Provide the (X, Y) coordinate of the cell's center where the given text is located.  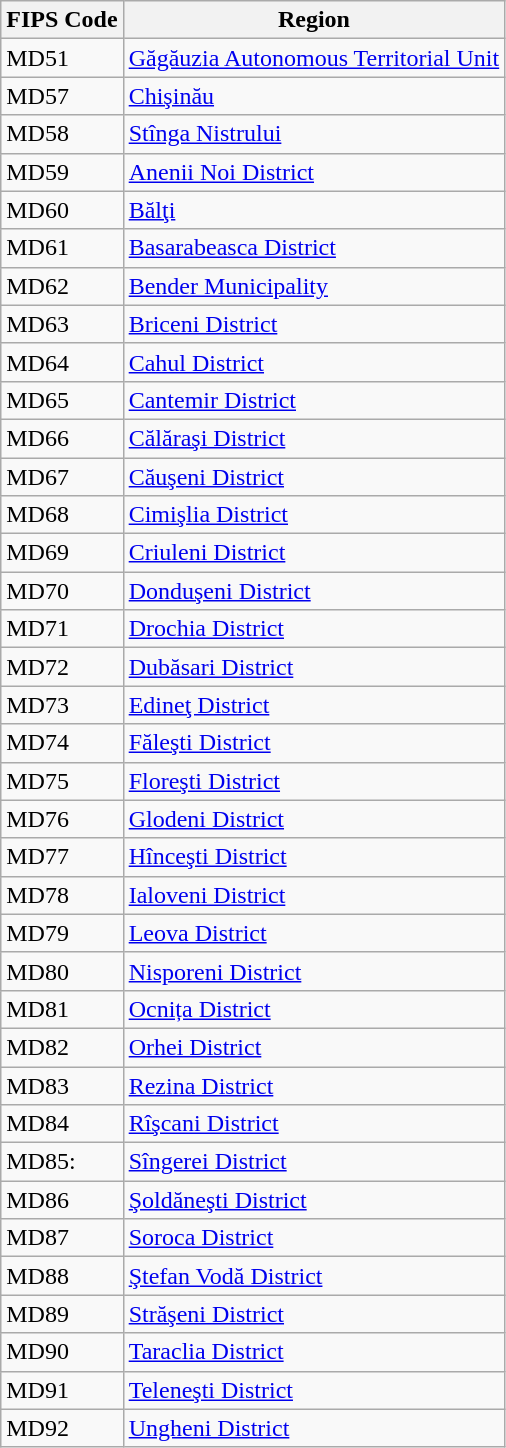
MD88 (62, 1276)
Ialoveni District (314, 895)
MD62 (62, 286)
FIPS Code (62, 20)
MD79 (62, 933)
Soroca District (314, 1238)
MD85: (62, 1162)
MD70 (62, 591)
Taraclia District (314, 1352)
Basarabeasca District (314, 248)
Şoldăneşti District (314, 1200)
Bălţi (314, 210)
Căuşeni District (314, 477)
Dubăsari District (314, 667)
Nisporeni District (314, 971)
Teleneşti District (314, 1390)
MD65 (62, 400)
Ştefan Vodă District (314, 1276)
Edineţ District (314, 705)
Rezina District (314, 1085)
MD84 (62, 1124)
Călăraşi District (314, 438)
Făleşti District (314, 743)
Bender Municipality (314, 286)
Chişinău (314, 96)
MD82 (62, 1047)
Ocnița District (314, 1009)
Rîşcani District (314, 1124)
Cantemir District (314, 400)
Orhei District (314, 1047)
Stînga Nistrului (314, 134)
MD86 (62, 1200)
Cimişlia District (314, 515)
MD74 (62, 743)
MD66 (62, 438)
Region (314, 20)
MD90 (62, 1352)
Criuleni District (314, 553)
Hînceşti District (314, 857)
MD64 (62, 362)
Floreşti District (314, 781)
Sîngerei District (314, 1162)
Găgăuzia Autonomous Territorial Unit (314, 58)
MD61 (62, 248)
MD89 (62, 1314)
MD57 (62, 96)
MD68 (62, 515)
MD63 (62, 324)
MD59 (62, 172)
MD78 (62, 895)
MD75 (62, 781)
Străşeni District (314, 1314)
MD71 (62, 629)
Leova District (314, 933)
MD51 (62, 58)
MD87 (62, 1238)
MD69 (62, 553)
MD92 (62, 1428)
MD76 (62, 819)
MD60 (62, 210)
Glodeni District (314, 819)
Donduşeni District (314, 591)
Drochia District (314, 629)
Briceni District (314, 324)
MD80 (62, 971)
Anenii Noi District (314, 172)
MD91 (62, 1390)
MD72 (62, 667)
MD81 (62, 1009)
Cahul District (314, 362)
Ungheni District (314, 1428)
MD83 (62, 1085)
MD58 (62, 134)
MD67 (62, 477)
MD73 (62, 705)
MD77 (62, 857)
